Scan for the cell matching the given text and deliver its (x, y) coordinate at center. 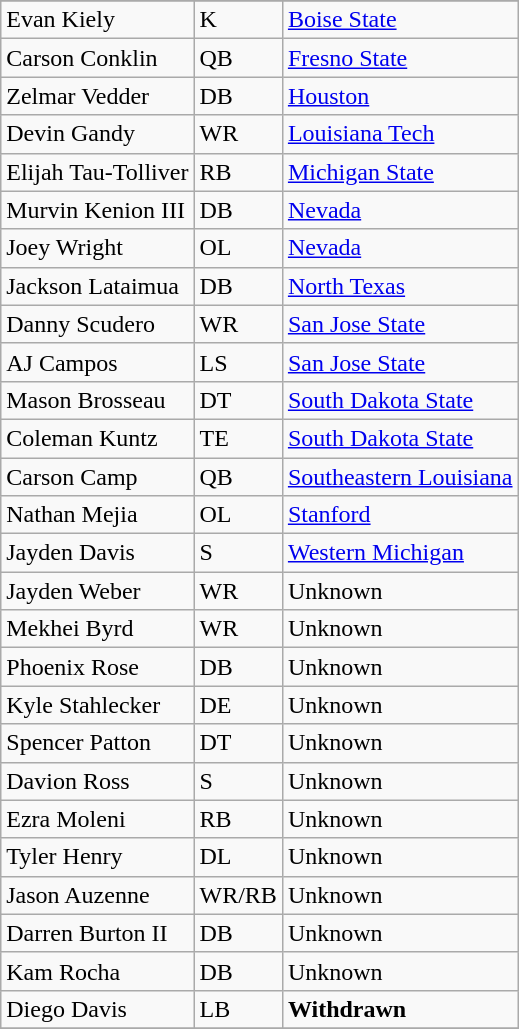
Carson Conklin (98, 58)
Michigan State (400, 172)
Devin Gandy (98, 134)
TE (238, 438)
Murvin Kenion III (98, 210)
Houston (400, 96)
Evan Kiely (98, 20)
Kam Rocha (98, 971)
Elijah Tau-Tolliver (98, 172)
Spencer Patton (98, 743)
Nathan Mejia (98, 515)
Phoenix Rose (98, 667)
Jayden Weber (98, 591)
Zelmar Vedder (98, 96)
Joey Wright (98, 248)
Mekhei Byrd (98, 629)
Ezra Moleni (98, 819)
Darren Burton II (98, 933)
Kyle Stahlecker (98, 705)
Jayden Davis (98, 553)
Mason Brosseau (98, 400)
Fresno State (400, 58)
Jackson Lataimua (98, 286)
Coleman Kuntz (98, 438)
DE (238, 705)
Withdrawn (400, 1009)
Diego Davis (98, 1009)
K (238, 20)
Boise State (400, 20)
Davion Ross (98, 781)
Carson Camp (98, 477)
LS (238, 362)
Danny Scudero (98, 324)
WR/RB (238, 895)
Tyler Henry (98, 857)
AJ Campos (98, 362)
LB (238, 1009)
DL (238, 857)
Western Michigan (400, 553)
Stanford (400, 515)
Southeastern Louisiana (400, 477)
Jason Auzenne (98, 895)
Louisiana Tech (400, 134)
North Texas (400, 286)
